Detect which cell encompasses the target text, then output its [X, Y] center coordinate. 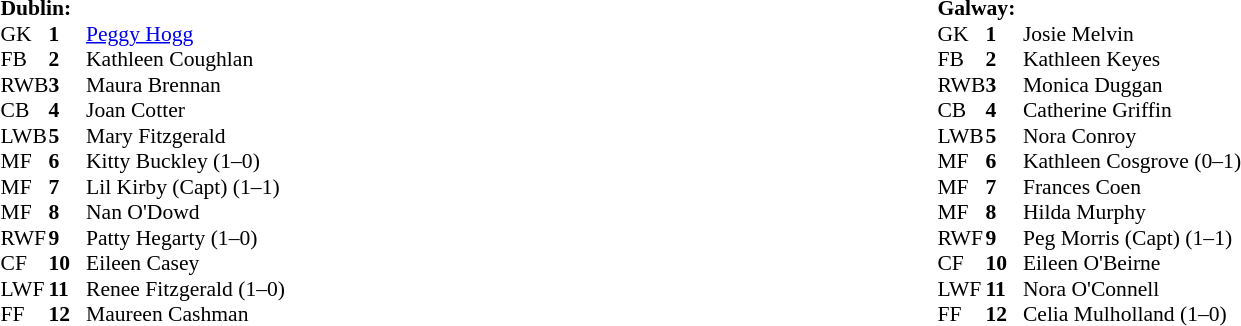
Kathleen Keyes [1132, 59]
Nora Conroy [1132, 136]
Kitty Buckley (1–0) [186, 161]
Catherine Griffin [1132, 111]
Hilda Murphy [1132, 213]
Eileen O'Beirne [1132, 263]
Kathleen Cosgrove (0–1) [1132, 161]
Josie Melvin [1132, 34]
Peg Morris (Capt) (1–1) [1132, 238]
Nan O'Dowd [186, 213]
Nora O'Connell [1132, 289]
Eileen Casey [186, 263]
Kathleen Coughlan [186, 59]
Frances Coen [1132, 187]
Mary Fitzgerald [186, 136]
Joan Cotter [186, 111]
Lil Kirby (Capt) (1–1) [186, 187]
Peggy Hogg [186, 34]
Maura Brennan [186, 85]
Patty Hegarty (1–0) [186, 238]
Renee Fitzgerald (1–0) [186, 289]
Monica Duggan [1132, 85]
